Detect which cell encompasses the target text, then output its [x, y] center coordinate. 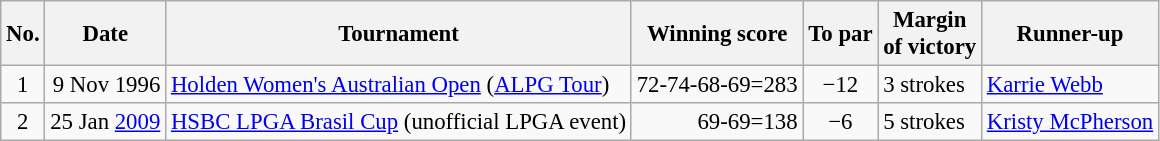
5 strokes [930, 122]
−6 [840, 122]
25 Jan 2009 [106, 122]
HSBC LPGA Brasil Cup (unofficial LPGA event) [399, 122]
3 strokes [930, 85]
Karrie Webb [1070, 85]
2 [23, 122]
−12 [840, 85]
9 Nov 1996 [106, 85]
72-74-68-69=283 [717, 85]
Kristy McPherson [1070, 122]
Tournament [399, 34]
Date [106, 34]
No. [23, 34]
69-69=138 [717, 122]
Winning score [717, 34]
To par [840, 34]
Runner-up [1070, 34]
Marginof victory [930, 34]
Holden Women's Australian Open (ALPG Tour) [399, 85]
1 [23, 85]
